Return the (x, y) coordinate for the center point of the cell that contains the specified text.  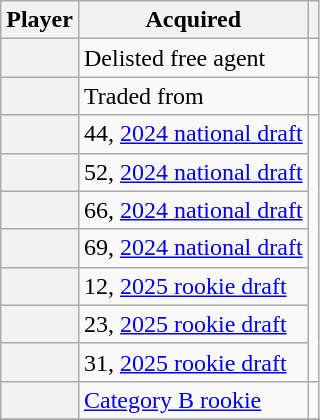
Delisted free agent (193, 58)
31, 2025 rookie draft (193, 362)
44, 2024 national draft (193, 134)
Player (40, 20)
12, 2025 rookie draft (193, 286)
Acquired (193, 20)
Category B rookie (193, 400)
69, 2024 national draft (193, 248)
23, 2025 rookie draft (193, 324)
52, 2024 national draft (193, 172)
66, 2024 national draft (193, 210)
Traded from (193, 96)
